Determine the (x, y) coordinate at the center of the cell enclosing the given text.  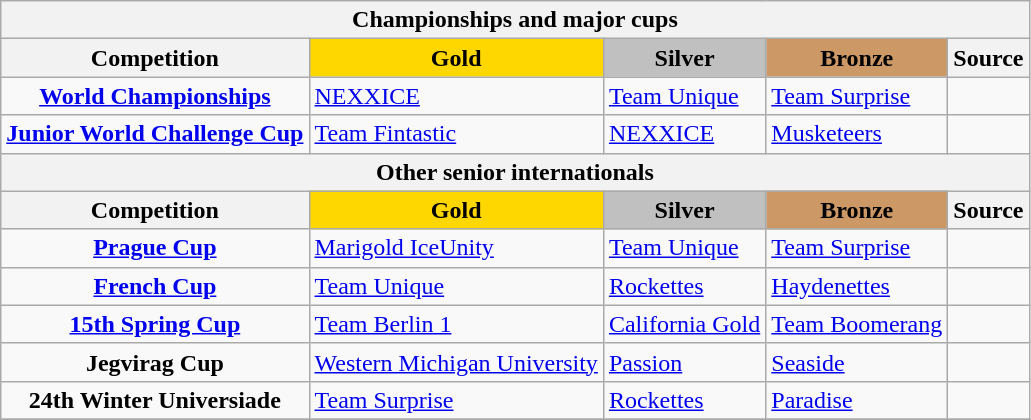
15th Spring Cup (155, 324)
Prague Cup (155, 248)
Jegvirag Cup (155, 362)
Western Michigan University (456, 362)
Seaside (857, 362)
Team Boomerang (857, 324)
Junior World Challenge Cup (155, 134)
24th Winter Universiade (155, 400)
World Championships (155, 96)
Team Fintastic (456, 134)
Musketeers (857, 134)
Paradise (857, 400)
French Cup (155, 286)
Championships and major cups (515, 20)
California Gold (684, 324)
Passion (684, 362)
Team Berlin 1 (456, 324)
Haydenettes (857, 286)
Other senior internationals (515, 172)
Marigold IceUnity (456, 248)
